Pinpoint the cell where the given text exists, returning its (x, y) midpoint coordinate. 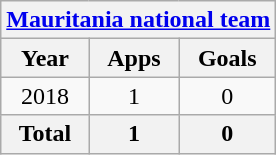
2018 (45, 96)
Total (45, 134)
Apps (134, 58)
Mauritania national team (138, 20)
Year (45, 58)
Goals (228, 58)
